Extract the [X, Y] coordinate from the center of the cell holding the provided text.  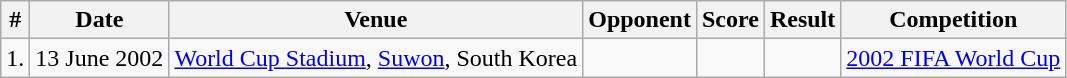
Date [100, 20]
Opponent [640, 20]
Score [730, 20]
World Cup Stadium, Suwon, South Korea [376, 58]
Venue [376, 20]
1. [16, 58]
13 June 2002 [100, 58]
# [16, 20]
Competition [954, 20]
2002 FIFA World Cup [954, 58]
Result [802, 20]
